Find where the given text appears and provide that cell's center as (x, y) coordinate. 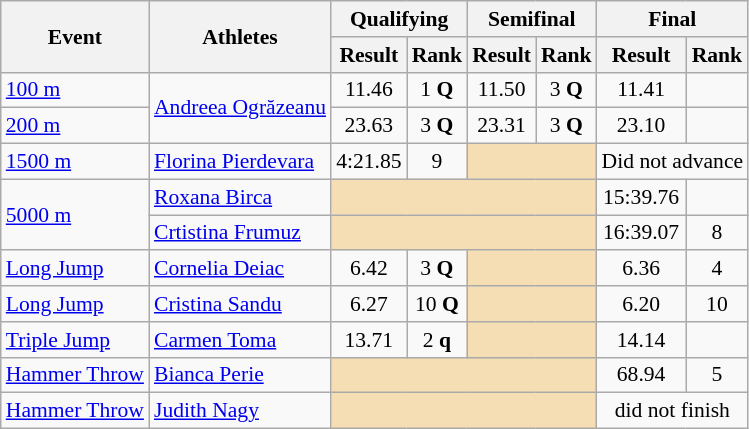
Semifinal (532, 19)
6.36 (642, 269)
23.63 (368, 126)
10 Q (438, 304)
5 (718, 375)
8 (718, 233)
15:39.76 (642, 197)
Qualifying (399, 19)
14.14 (642, 340)
2 q (438, 340)
1 Q (438, 90)
68.94 (642, 375)
11.50 (502, 90)
4:21.85 (368, 162)
Event (75, 36)
200 m (75, 126)
13.71 (368, 340)
6.27 (368, 304)
Florina Pierdevara (240, 162)
Judith Nagy (240, 411)
11.46 (368, 90)
4 (718, 269)
Cristina Sandu (240, 304)
11.41 (642, 90)
Athletes (240, 36)
100 m (75, 90)
5000 m (75, 214)
Crtistina Frumuz (240, 233)
Carmen Toma (240, 340)
Did not advance (673, 162)
16:39.07 (642, 233)
6.20 (642, 304)
Cornelia Deiac (240, 269)
did not finish (673, 411)
6.42 (368, 269)
Bianca Perie (240, 375)
23.10 (642, 126)
Andreea Ogrăzeanu (240, 108)
10 (718, 304)
9 (438, 162)
23.31 (502, 126)
Triple Jump (75, 340)
Roxana Birca (240, 197)
1500 m (75, 162)
Final (673, 19)
